Return (x, y) of the center of cell containing provided text 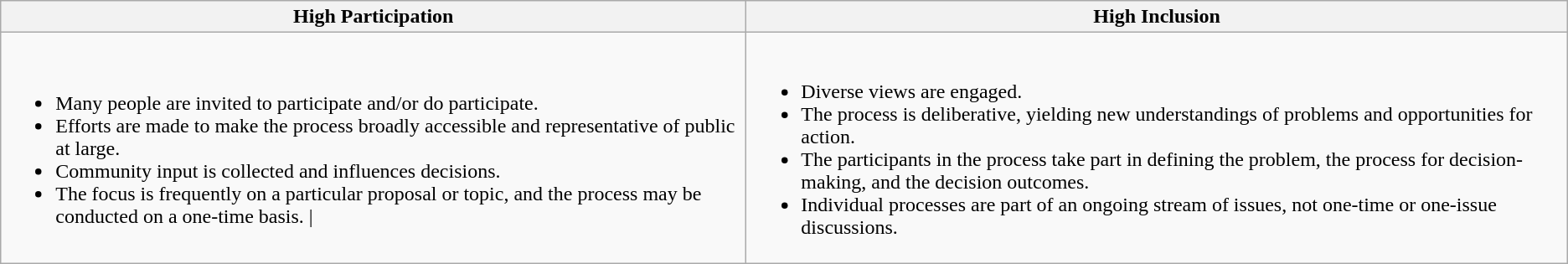
High Participation (374, 17)
High Inclusion (1157, 17)
